Scan for the cell matching the given text and deliver its [X, Y] coordinate at center. 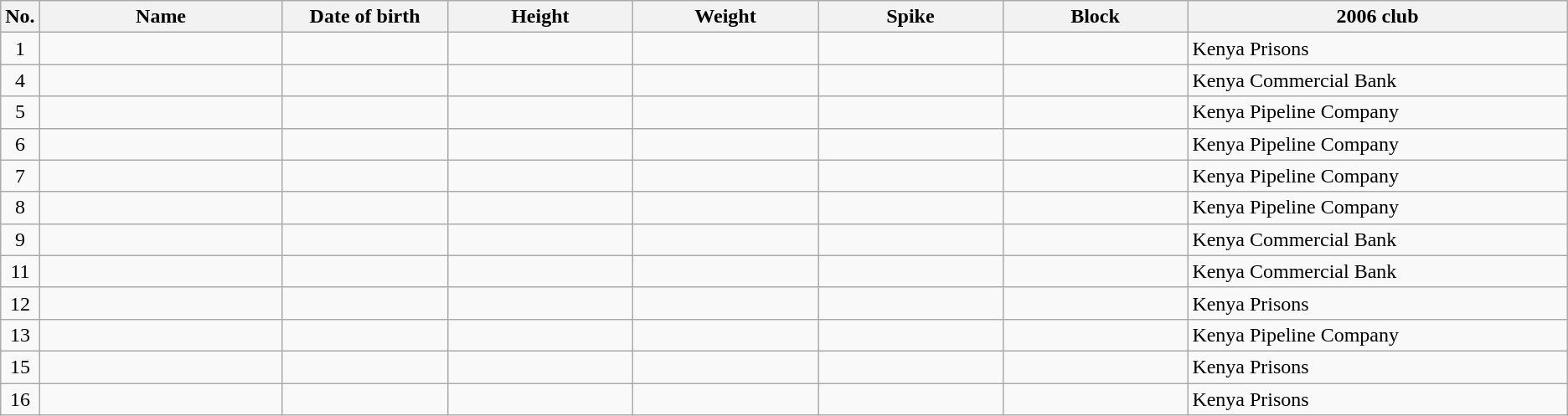
4 [20, 80]
8 [20, 208]
2006 club [1377, 17]
Block [1096, 17]
No. [20, 17]
Spike [911, 17]
6 [20, 144]
7 [20, 176]
Date of birth [365, 17]
15 [20, 367]
5 [20, 112]
16 [20, 399]
Name [161, 17]
Weight [725, 17]
1 [20, 49]
9 [20, 239]
Height [539, 17]
12 [20, 303]
11 [20, 271]
13 [20, 335]
